Find where the given text appears and provide that cell's center as (X, Y) coordinate. 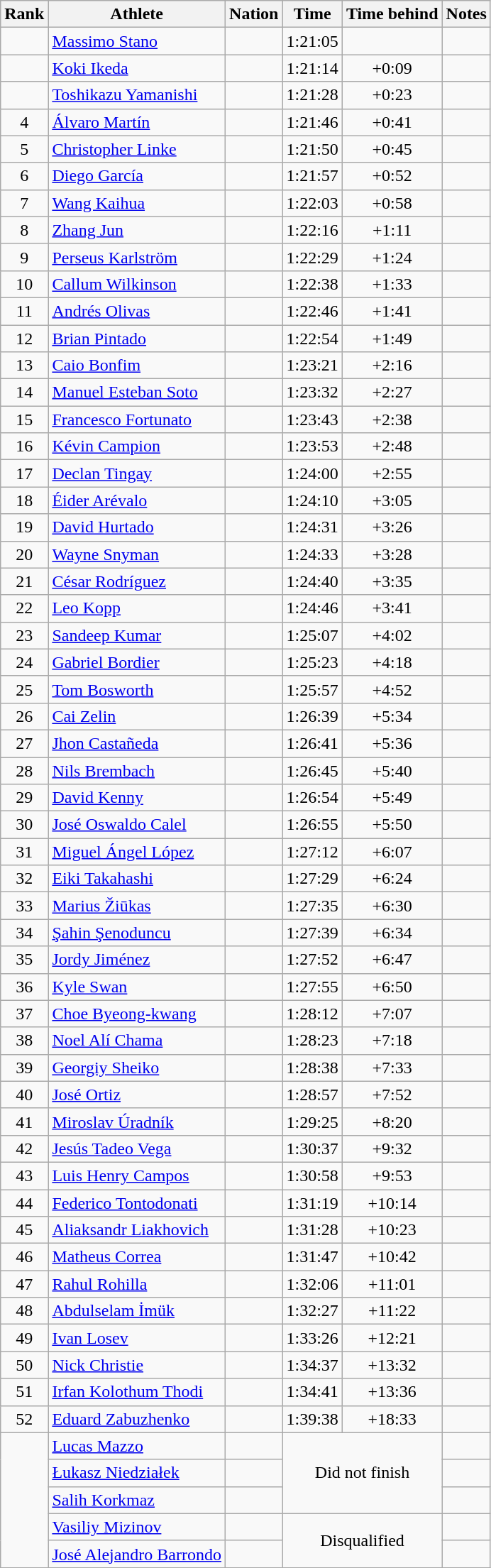
Kévin Campion (137, 446)
+4:02 (392, 635)
50 (24, 1365)
+10:42 (392, 1257)
1:24:40 (312, 581)
1:21:05 (312, 41)
Disqualified (362, 1540)
+18:33 (392, 1419)
Nick Christie (137, 1365)
1:34:37 (312, 1365)
48 (24, 1311)
1:21:28 (312, 95)
1:23:21 (312, 366)
+0:58 (392, 203)
Koki Ikeda (137, 68)
38 (24, 1041)
46 (24, 1257)
+7:52 (392, 1095)
Marius Žiūkas (137, 906)
1:30:58 (312, 1175)
Cai Zelin (137, 716)
+0:45 (392, 149)
Time behind (392, 14)
+2:48 (392, 446)
Luis Henry Campos (137, 1175)
1:34:41 (312, 1392)
1:30:37 (312, 1148)
1:22:38 (312, 284)
14 (24, 393)
30 (24, 825)
20 (24, 554)
+7:33 (392, 1068)
29 (24, 798)
Kyle Swan (137, 987)
+1:11 (392, 230)
19 (24, 527)
+10:23 (392, 1230)
Francesco Fortunato (137, 420)
1:31:19 (312, 1203)
Leo Kopp (137, 608)
1:32:06 (312, 1284)
+5:36 (392, 743)
José Alejandro Barrondo (137, 1554)
1:28:38 (312, 1068)
Perseus Karlström (137, 257)
1:27:35 (312, 906)
43 (24, 1175)
+0:09 (392, 68)
+6:34 (392, 933)
22 (24, 608)
37 (24, 1014)
36 (24, 987)
49 (24, 1338)
16 (24, 446)
+2:27 (392, 393)
José Oswaldo Calel (137, 825)
+11:22 (392, 1311)
1:25:23 (312, 662)
Eduard Zabuzhenko (137, 1419)
23 (24, 635)
18 (24, 500)
Toshikazu Yamanishi (137, 95)
26 (24, 716)
+3:41 (392, 608)
1:39:38 (312, 1419)
+6:47 (392, 960)
Irfan Kolothum Thodi (137, 1392)
Caio Bonfim (137, 366)
8 (24, 230)
42 (24, 1148)
1:23:53 (312, 446)
+2:55 (392, 473)
Tom Bosworth (137, 689)
1:25:07 (312, 635)
1:21:14 (312, 68)
1:27:52 (312, 960)
1:22:54 (312, 339)
34 (24, 933)
+1:33 (392, 284)
Massimo Stano (137, 41)
32 (24, 879)
Did not finish (362, 1473)
+2:16 (392, 366)
Lucas Mazzo (137, 1446)
Nils Brembach (137, 770)
1:22:29 (312, 257)
9 (24, 257)
1:22:16 (312, 230)
Andrés Olivas (137, 311)
Vasiliy Mizinov (137, 1527)
1:28:23 (312, 1041)
Matheus Correa (137, 1257)
28 (24, 770)
21 (24, 581)
David Kenny (137, 798)
1:23:43 (312, 420)
+6:50 (392, 987)
Choe Byeong-kwang (137, 1014)
40 (24, 1095)
Christopher Linke (137, 149)
+7:07 (392, 1014)
1:26:41 (312, 743)
1:27:39 (312, 933)
Nation (254, 14)
5 (24, 149)
25 (24, 689)
Notes (466, 14)
+0:41 (392, 122)
+3:05 (392, 500)
1:24:10 (312, 500)
1:24:00 (312, 473)
+9:32 (392, 1148)
15 (24, 420)
1:26:55 (312, 825)
Gabriel Bordier (137, 662)
Manuel Esteban Soto (137, 393)
+5:49 (392, 798)
Abdulselam İmük (137, 1311)
1:27:29 (312, 879)
Jesús Tadeo Vega (137, 1148)
4 (24, 122)
Éider Arévalo (137, 500)
1:27:12 (312, 852)
+11:01 (392, 1284)
+1:24 (392, 257)
52 (24, 1419)
1:28:12 (312, 1014)
Şahin Şenoduncu (137, 933)
+4:52 (392, 689)
27 (24, 743)
Jordy Jiménez (137, 960)
1:31:47 (312, 1257)
1:21:46 (312, 122)
Zhang Jun (137, 230)
+13:36 (392, 1392)
24 (24, 662)
+9:53 (392, 1175)
Rahul Rohilla (137, 1284)
7 (24, 203)
Georgiy Sheiko (137, 1068)
+8:20 (392, 1122)
Álvaro Martín (137, 122)
6 (24, 176)
Wang Kaihua (137, 203)
1:24:31 (312, 527)
+6:07 (392, 852)
1:29:25 (312, 1122)
Callum Wilkinson (137, 284)
José Ortiz (137, 1095)
+1:49 (392, 339)
44 (24, 1203)
+3:35 (392, 581)
César Rodríguez (137, 581)
Łukasz Niedziałek (137, 1473)
17 (24, 473)
+6:30 (392, 906)
+2:38 (392, 420)
David Hurtado (137, 527)
1:24:46 (312, 608)
1:23:32 (312, 393)
+5:34 (392, 716)
1:25:57 (312, 689)
39 (24, 1068)
41 (24, 1122)
+3:28 (392, 554)
Rank (24, 14)
+0:23 (392, 95)
1:22:46 (312, 311)
45 (24, 1230)
+1:41 (392, 311)
+7:18 (392, 1041)
51 (24, 1392)
Time (312, 14)
12 (24, 339)
Miroslav Úradník (137, 1122)
13 (24, 366)
Salih Korkmaz (137, 1500)
1:21:50 (312, 149)
+0:52 (392, 176)
+5:40 (392, 770)
31 (24, 852)
Sandeep Kumar (137, 635)
+6:24 (392, 879)
Wayne Snyman (137, 554)
Diego García (137, 176)
47 (24, 1284)
33 (24, 906)
Athlete (137, 14)
1:27:55 (312, 987)
+4:18 (392, 662)
1:32:27 (312, 1311)
1:33:26 (312, 1338)
1:31:28 (312, 1230)
1:26:39 (312, 716)
1:24:33 (312, 554)
Miguel Ángel López (137, 852)
+5:50 (392, 825)
1:21:57 (312, 176)
1:28:57 (312, 1095)
Eiki Takahashi (137, 879)
1:26:45 (312, 770)
Federico Tontodonati (137, 1203)
10 (24, 284)
Jhon Castañeda (137, 743)
Noel Alí Chama (137, 1041)
+3:26 (392, 527)
1:22:03 (312, 203)
1:26:54 (312, 798)
35 (24, 960)
+12:21 (392, 1338)
Aliaksandr Liakhovich (137, 1230)
Ivan Losev (137, 1338)
Brian Pintado (137, 339)
+13:32 (392, 1365)
11 (24, 311)
+10:14 (392, 1203)
Declan Tingay (137, 473)
